Scan for the cell matching the given text and deliver its (x, y) coordinate at center. 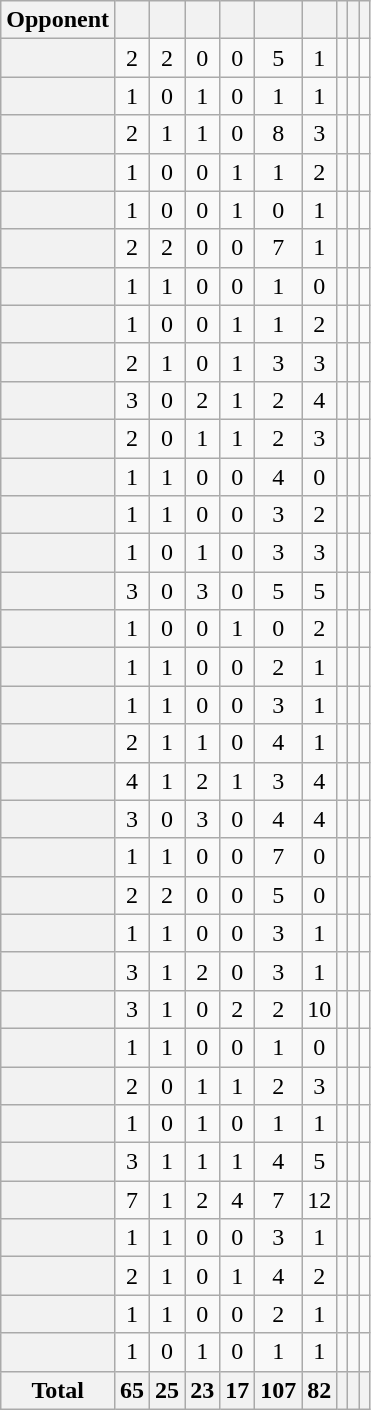
23 (202, 1390)
107 (278, 1390)
25 (168, 1390)
10 (320, 1009)
Opponent (58, 20)
65 (132, 1390)
8 (278, 134)
17 (238, 1390)
Total (58, 1390)
82 (320, 1390)
12 (320, 1200)
